Determine the (x, y) coordinate at the center of the cell enclosing the given text.  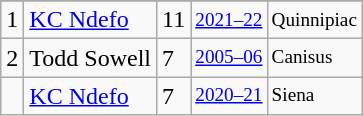
1 (12, 20)
2020–21 (229, 96)
2 (12, 58)
11 (174, 20)
Siena (314, 96)
Canisus (314, 58)
2005–06 (229, 58)
Quinnipiac (314, 20)
Todd Sowell (90, 58)
2021–22 (229, 20)
